Provide the [X, Y] coordinate of the cell's center where the given text is located.  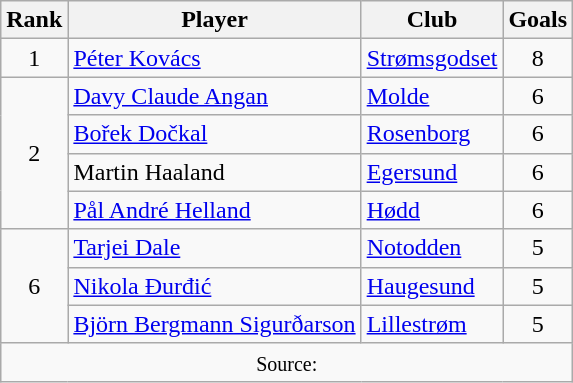
1 [34, 58]
2 [34, 153]
Pål André Helland [214, 210]
Tarjei Dale [214, 248]
Rank [34, 20]
Davy Claude Angan [214, 96]
Lillestrøm [432, 324]
Player [214, 20]
Egersund [432, 172]
Rosenborg [432, 134]
Molde [432, 96]
Péter Kovács [214, 58]
Strømsgodset [432, 58]
Notodden [432, 248]
Bořek Dočkal [214, 134]
Haugesund [432, 286]
8 [538, 58]
Björn Bergmann Sigurðarson [214, 324]
Nikola Đurđić [214, 286]
Club [432, 20]
Source: [287, 362]
Martin Haaland [214, 172]
Hødd [432, 210]
Goals [538, 20]
